Locate the cell with the specified text and output its (x, y) center coordinate. 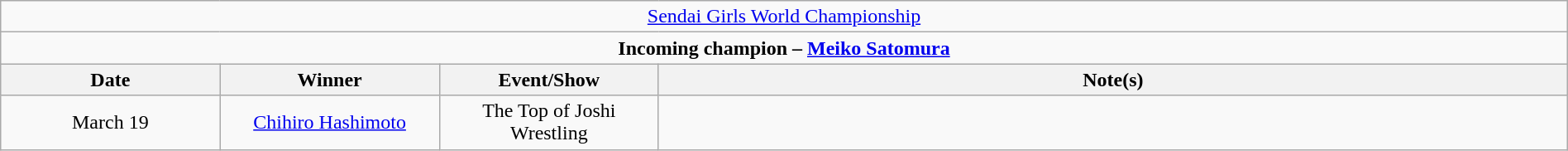
Note(s) (1113, 80)
Event/Show (549, 80)
The Top of Joshi Wrestling (549, 123)
Chihiro Hashimoto (329, 123)
Winner (329, 80)
Sendai Girls World Championship (784, 17)
Date (111, 80)
March 19 (111, 123)
Incoming champion – Meiko Satomura (784, 48)
